Pinpoint the cell where the given text exists, returning its (x, y) midpoint coordinate. 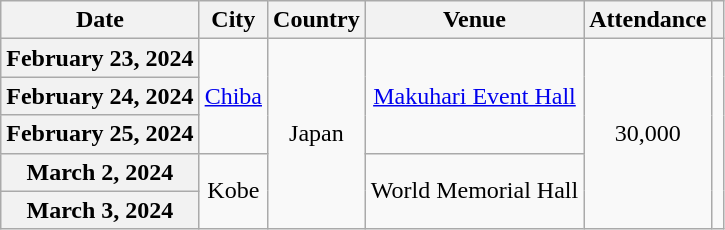
March 2, 2024 (100, 172)
Country (317, 20)
February 24, 2024 (100, 96)
30,000 (648, 134)
February 23, 2024 (100, 58)
Chiba (233, 96)
Makuhari Event Hall (474, 96)
Date (100, 20)
February 25, 2024 (100, 134)
Kobe (233, 191)
March 3, 2024 (100, 210)
World Memorial Hall (474, 191)
Japan (317, 134)
Attendance (648, 20)
Venue (474, 20)
City (233, 20)
